Provide the (x, y) coordinate of the cell's center where the given text is located.  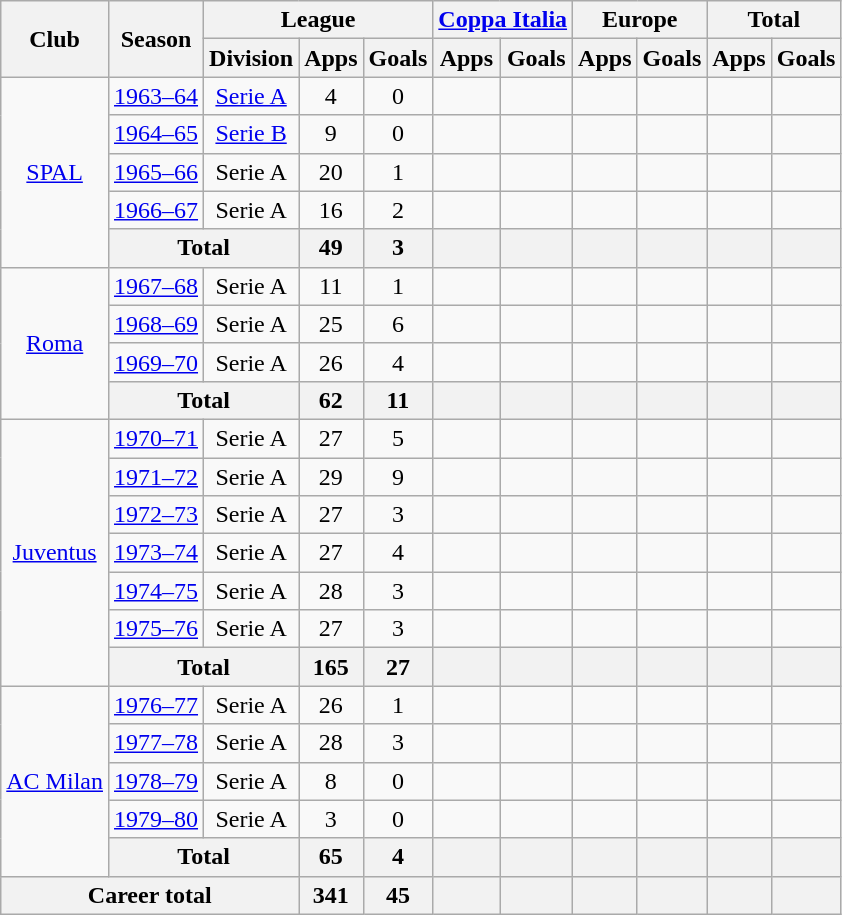
5 (398, 438)
65 (331, 857)
Juventus (55, 552)
49 (331, 248)
Club (55, 39)
20 (331, 172)
1974–75 (156, 591)
League (318, 20)
1975–76 (156, 629)
1970–71 (156, 438)
Roma (55, 343)
1977–78 (156, 743)
2 (398, 210)
AC Milan (55, 781)
25 (331, 324)
341 (331, 895)
1968–69 (156, 324)
1976–77 (156, 705)
1963–64 (156, 96)
Division (252, 58)
1965–66 (156, 172)
165 (331, 667)
1979–80 (156, 819)
Career total (150, 895)
Serie B (252, 134)
1973–74 (156, 553)
1972–73 (156, 515)
1978–79 (156, 781)
62 (331, 400)
45 (398, 895)
16 (331, 210)
1966–67 (156, 210)
SPAL (55, 172)
Europe (640, 20)
Season (156, 39)
29 (331, 477)
1971–72 (156, 477)
1969–70 (156, 362)
1967–68 (156, 286)
8 (331, 781)
Coppa Italia (503, 20)
1964–65 (156, 134)
6 (398, 324)
